Return (X, Y) of the center of cell containing provided text 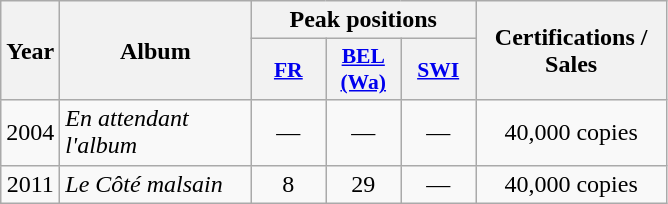
2004 (30, 132)
29 (364, 184)
FR (288, 70)
SWI (438, 70)
Album (156, 50)
Year (30, 50)
BEL (Wa) (364, 70)
Certifications / Sales (572, 50)
En attendant l'album (156, 132)
2011 (30, 184)
Le Côté malsain (156, 184)
8 (288, 184)
Peak positions (364, 20)
